Find where the given text appears and provide that cell's center as [x, y] coordinate. 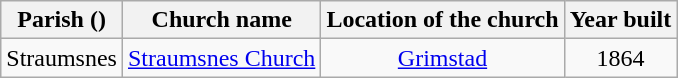
Parish () [62, 20]
Grimstad [442, 58]
Straumsnes Church [221, 58]
Straumsnes [62, 58]
Year built [620, 20]
Location of the church [442, 20]
Church name [221, 20]
1864 [620, 58]
